Search for the cell housing the specified text and yield its [x, y] center coordinate. 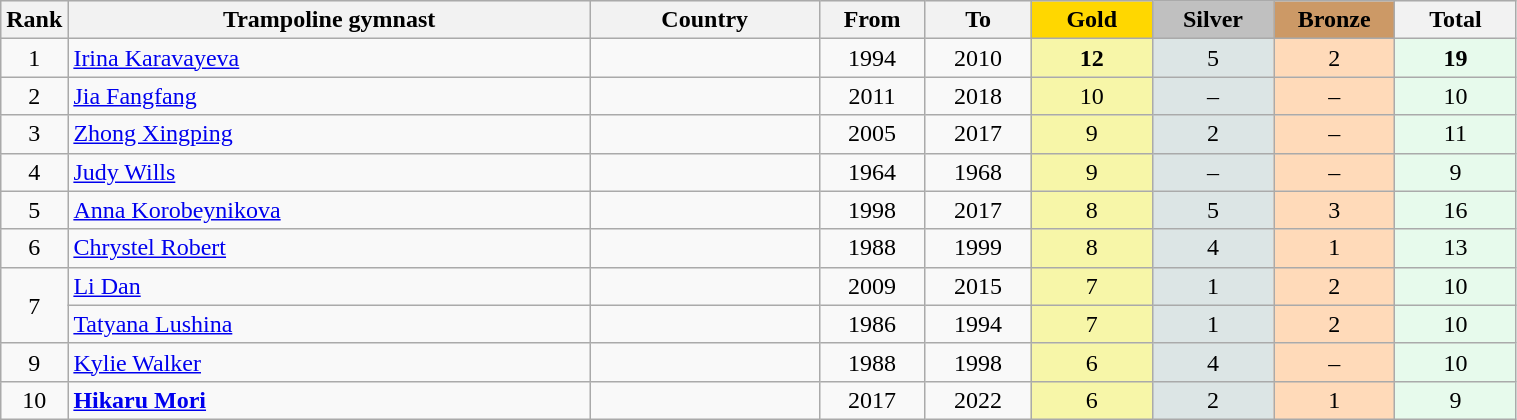
Rank [34, 20]
Trampoline gymnast [329, 20]
2009 [872, 286]
13 [1456, 248]
11 [1456, 134]
2011 [872, 96]
Chrystel Robert [329, 248]
2005 [872, 134]
Irina Karavayeva [329, 58]
12 [1092, 58]
Jia Fangfang [329, 96]
To [978, 20]
Country [704, 20]
16 [1456, 210]
1964 [872, 172]
Li Dan [329, 286]
2018 [978, 96]
1968 [978, 172]
19 [1456, 58]
Judy Wills [329, 172]
Kylie Walker [329, 362]
Gold [1092, 20]
1986 [872, 324]
Hikaru Mori [329, 400]
Zhong Xingping [329, 134]
2022 [978, 400]
2015 [978, 286]
Tatyana Lushina [329, 324]
Bronze [1334, 20]
Total [1456, 20]
1999 [978, 248]
Silver [1212, 20]
Anna Korobeynikova [329, 210]
2010 [978, 58]
From [872, 20]
